Output the (x, y) coordinate of the center of the cell containing the given text.  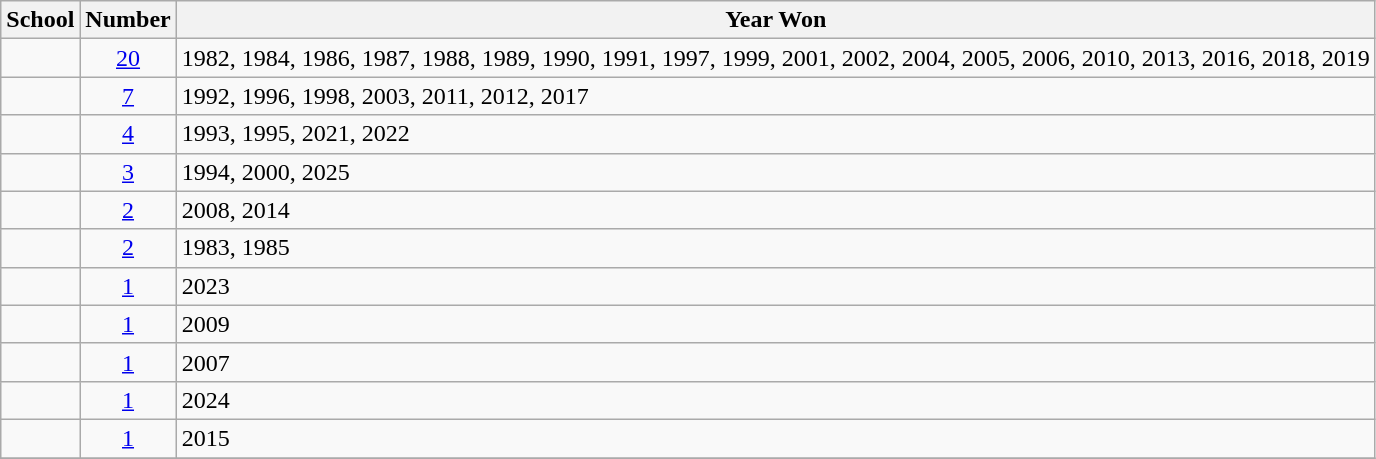
3 (128, 172)
2015 (776, 438)
20 (128, 58)
1982, 1984, 1986, 1987, 1988, 1989, 1990, 1991, 1997, 1999, 2001, 2002, 2004, 2005, 2006, 2010, 2013, 2016, 2018, 2019 (776, 58)
7 (128, 96)
1983, 1985 (776, 248)
2023 (776, 286)
4 (128, 134)
2008, 2014 (776, 210)
Year Won (776, 20)
1994, 2000, 2025 (776, 172)
School (40, 20)
2007 (776, 362)
1992, 1996, 1998, 2003, 2011, 2012, 2017 (776, 96)
Number (128, 20)
2024 (776, 400)
1993, 1995, 2021, 2022 (776, 134)
2009 (776, 324)
